For the text-containing cell, return its midpoint in [X, Y] coordinate format. 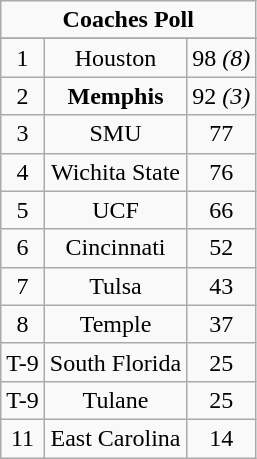
5 [23, 210]
66 [222, 210]
52 [222, 248]
Temple [115, 324]
UCF [115, 210]
South Florida [115, 362]
7 [23, 286]
2 [23, 96]
6 [23, 248]
14 [222, 438]
77 [222, 134]
8 [23, 324]
4 [23, 172]
Memphis [115, 96]
Coaches Poll [128, 20]
SMU [115, 134]
76 [222, 172]
Tulsa [115, 286]
Cincinnati [115, 248]
92 (3) [222, 96]
East Carolina [115, 438]
Houston [115, 58]
37 [222, 324]
98 (8) [222, 58]
1 [23, 58]
3 [23, 134]
Wichita State [115, 172]
Tulane [115, 400]
43 [222, 286]
11 [23, 438]
